Capture the cell that displays the provided text and extract its [X, Y] central coordinate. 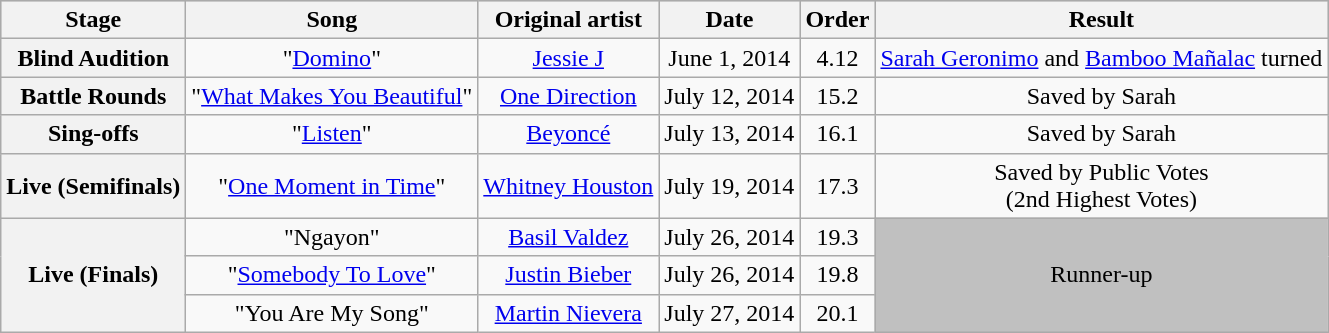
Whitney Houston [568, 186]
Original artist [568, 20]
"Ngayon" [332, 237]
Saved by Public Votes (2nd Highest Votes) [1102, 186]
July 27, 2014 [730, 313]
15.2 [838, 96]
Result [1102, 20]
July 13, 2014 [730, 134]
Blind Audition [94, 58]
Live (Finals) [94, 275]
Beyoncé [568, 134]
Justin Bieber [568, 275]
One Direction [568, 96]
Battle Rounds [94, 96]
19.8 [838, 275]
"What Makes You Beautiful" [332, 96]
July 12, 2014 [730, 96]
June 1, 2014 [730, 58]
Jessie J [568, 58]
20.1 [838, 313]
16.1 [838, 134]
July 19, 2014 [730, 186]
Sarah Geronimo and Bamboo Mañalac turned [1102, 58]
"One Moment in Time" [332, 186]
17.3 [838, 186]
Song [332, 20]
Date [730, 20]
Runner-up [1102, 275]
Stage [94, 20]
Live (Semifinals) [94, 186]
Basil Valdez [568, 237]
"Somebody To Love" [332, 275]
4.12 [838, 58]
Martin Nievera [568, 313]
Order [838, 20]
19.3 [838, 237]
Sing-offs [94, 134]
"You Are My Song" [332, 313]
"Domino" [332, 58]
"Listen" [332, 134]
